From the cell containing the given text, extract its center point as (X, Y) coordinate. 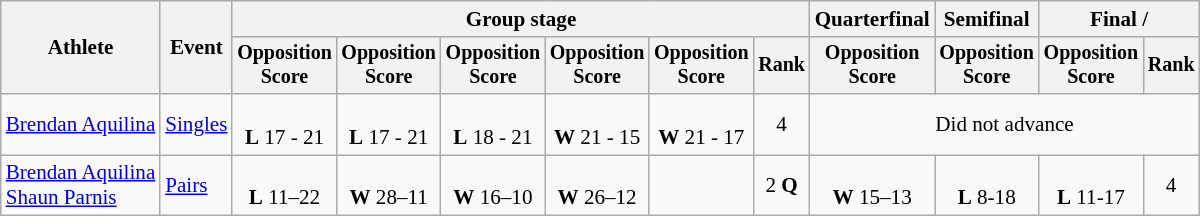
L 18 - 21 (493, 124)
Pairs (196, 186)
W 21 - 17 (701, 124)
Event (196, 48)
Group stage (520, 18)
W 28–11 (389, 186)
Did not advance (1005, 124)
W 26–12 (597, 186)
L 8-18 (987, 186)
L 11-17 (1091, 186)
Athlete (80, 48)
W 15–13 (872, 186)
W 16–10 (493, 186)
Semifinal (987, 18)
Final / (1119, 18)
Brendan AquilinaShaun Parnis (80, 186)
L 11–22 (284, 186)
2 Q (781, 186)
Singles (196, 124)
Quarterfinal (872, 18)
Brendan Aquilina (80, 124)
W 21 - 15 (597, 124)
